Detect which cell encompasses the target text, then output its (X, Y) center coordinate. 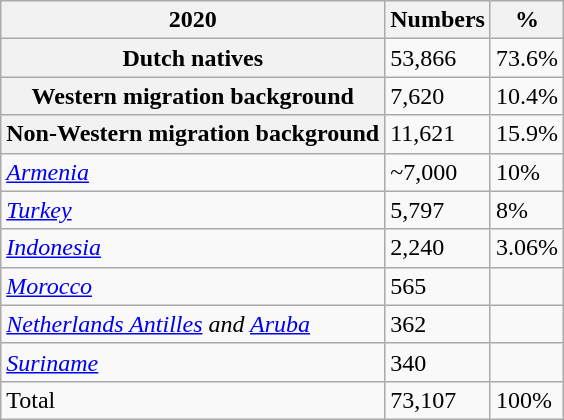
2,240 (438, 248)
Non-Western migration background (193, 134)
15.9% (526, 134)
Turkey (193, 210)
11,621 (438, 134)
Numbers (438, 20)
10% (526, 172)
10.4% (526, 96)
7,620 (438, 96)
5,797 (438, 210)
% (526, 20)
~7,000 (438, 172)
53,866 (438, 58)
Dutch natives (193, 58)
2020 (193, 20)
362 (438, 324)
Indonesia (193, 248)
Netherlands Antilles and Aruba (193, 324)
Armenia (193, 172)
Western migration background (193, 96)
3.06% (526, 248)
73.6% (526, 58)
Total (193, 400)
8% (526, 210)
Suriname (193, 362)
340 (438, 362)
Morocco (193, 286)
73,107 (438, 400)
565 (438, 286)
100% (526, 400)
